Pinpoint the cell where the given text exists, returning its [X, Y] midpoint coordinate. 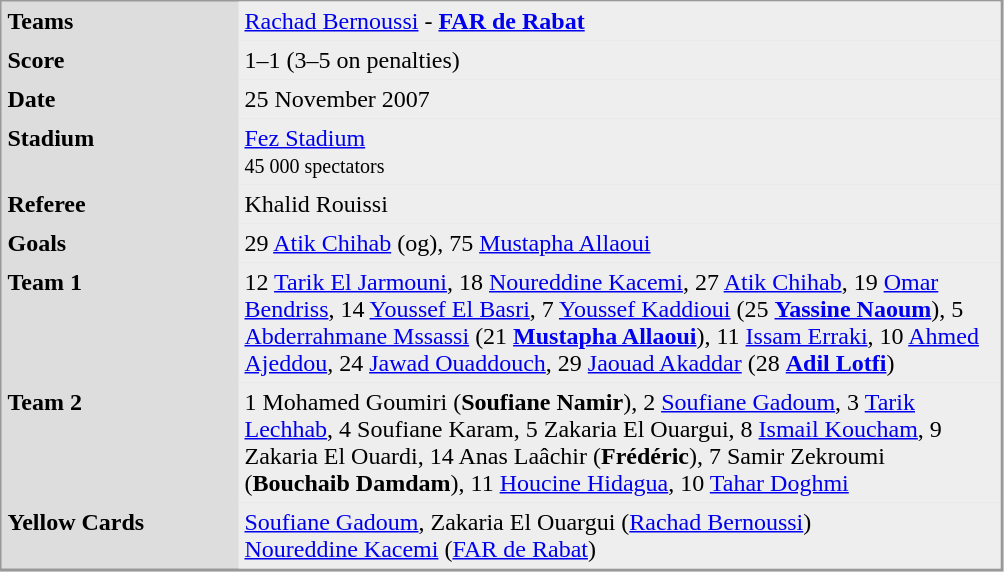
Date [120, 100]
Team 1 [120, 322]
Referee [120, 204]
Score [120, 60]
Stadium [120, 151]
Yellow Cards [120, 535]
29 Atik Chihab (og), 75 Mustapha Allaoui [619, 244]
Team 2 [120, 442]
25 November 2007 [619, 100]
Rachad Bernoussi - FAR de Rabat [619, 22]
Soufiane Gadoum, Zakaria El Ouargui (Rachad Bernoussi)Noureddine Kacemi (FAR de Rabat) [619, 535]
Khalid Rouissi [619, 204]
Teams [120, 22]
1–1 (3–5 on penalties) [619, 60]
Goals [120, 244]
Fez Stadium45 000 spectators [619, 151]
